Find where the given text appears and provide that cell's center as (x, y) coordinate. 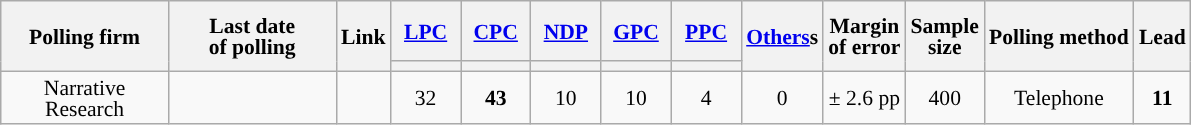
Marginof error (864, 36)
Polling method (1059, 36)
0 (782, 97)
Polling firm (85, 36)
Link (364, 36)
Telephone (1059, 97)
PPC (706, 31)
Narrative Research (85, 97)
CPC (496, 31)
NDP (566, 31)
GPC (636, 31)
32 (426, 97)
Otherss (782, 36)
Lead (1162, 36)
LPC (426, 31)
43 (496, 97)
11 (1162, 97)
Last dateof polling (252, 36)
4 (706, 97)
Samplesize (945, 36)
400 (945, 97)
± 2.6 pp (864, 97)
